Determine the [X, Y] coordinate at the center of the cell enclosing the given text.  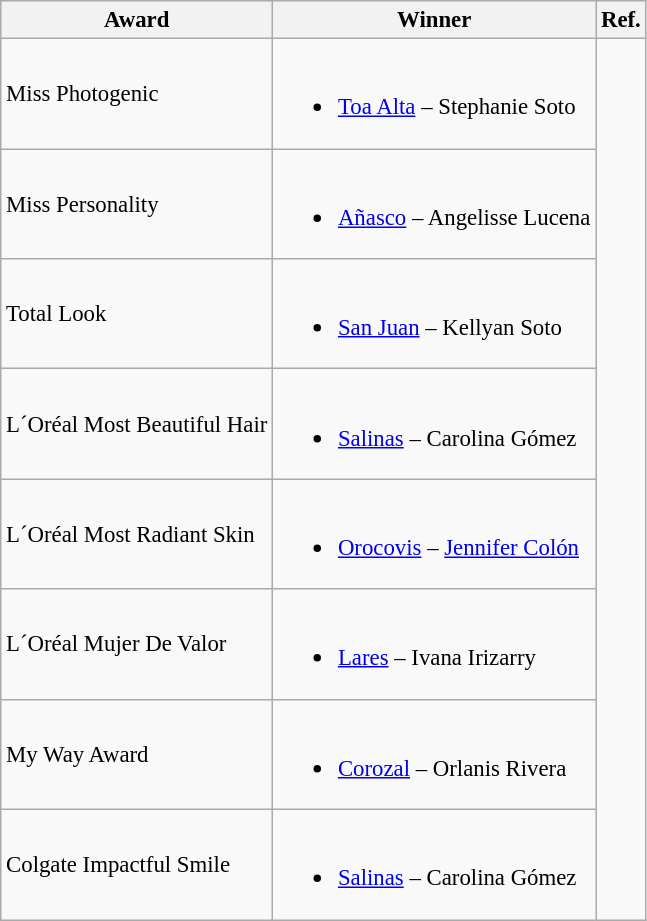
L´Oréal Most Beautiful Hair [137, 424]
Orocovis – Jennifer Colón [434, 534]
Award [137, 20]
San Juan – Kellyan Soto [434, 314]
Ref. [621, 20]
Toa Alta – Stephanie Soto [434, 94]
Lares – Ivana Irizarry [434, 644]
Winner [434, 20]
Miss Photogenic [137, 94]
Total Look [137, 314]
Añasco – Angelisse Lucena [434, 204]
Colgate Impactful Smile [137, 865]
L´Oréal Mujer De Valor [137, 644]
Corozal – Orlanis Rivera [434, 754]
L´Oréal Most Radiant Skin [137, 534]
Miss Personality [137, 204]
My Way Award [137, 754]
